Extract the [X, Y] coordinate from the center of the cell holding the provided text.  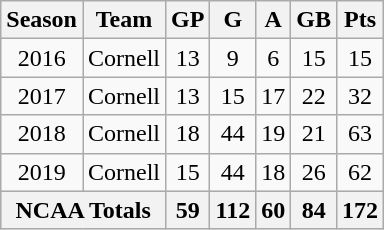
22 [314, 96]
84 [314, 210]
GP [188, 20]
6 [274, 58]
Team [124, 20]
62 [360, 172]
2016 [42, 58]
A [274, 20]
60 [274, 210]
112 [233, 210]
G [233, 20]
32 [360, 96]
63 [360, 134]
Pts [360, 20]
GB [314, 20]
59 [188, 210]
172 [360, 210]
NCAA Totals [84, 210]
17 [274, 96]
2017 [42, 96]
9 [233, 58]
2018 [42, 134]
2019 [42, 172]
26 [314, 172]
19 [274, 134]
Season [42, 20]
21 [314, 134]
